Identify which cell holds the provided text, then report its [X, Y] central coordinate. 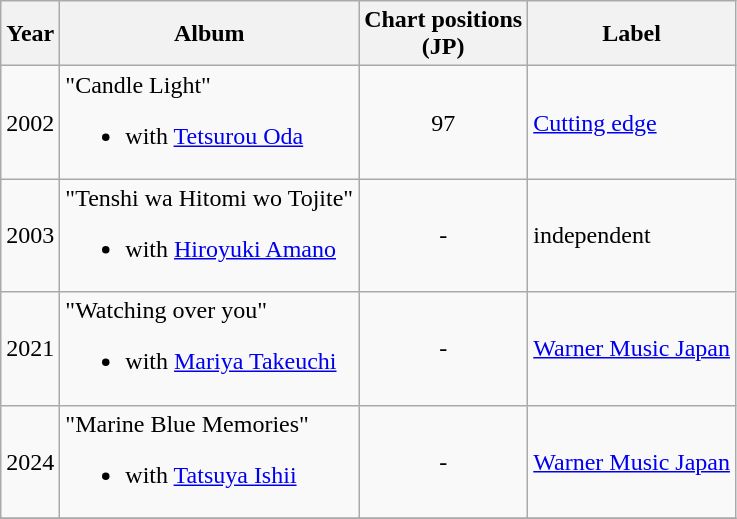
"Candle Light"with Tetsurou Oda [210, 122]
2024 [30, 462]
Label [632, 34]
independent [632, 236]
Album [210, 34]
"Marine Blue Memories"with Tatsuya Ishii [210, 462]
Chart positions(JP) [444, 34]
Year [30, 34]
Cutting edge [632, 122]
"Tenshi wa Hitomi wo Tojite"with Hiroyuki Amano [210, 236]
2003 [30, 236]
97 [444, 122]
2021 [30, 348]
2002 [30, 122]
"Watching over you"with Mariya Takeuchi [210, 348]
